Locate the cell with the specified text and output its (x, y) center coordinate. 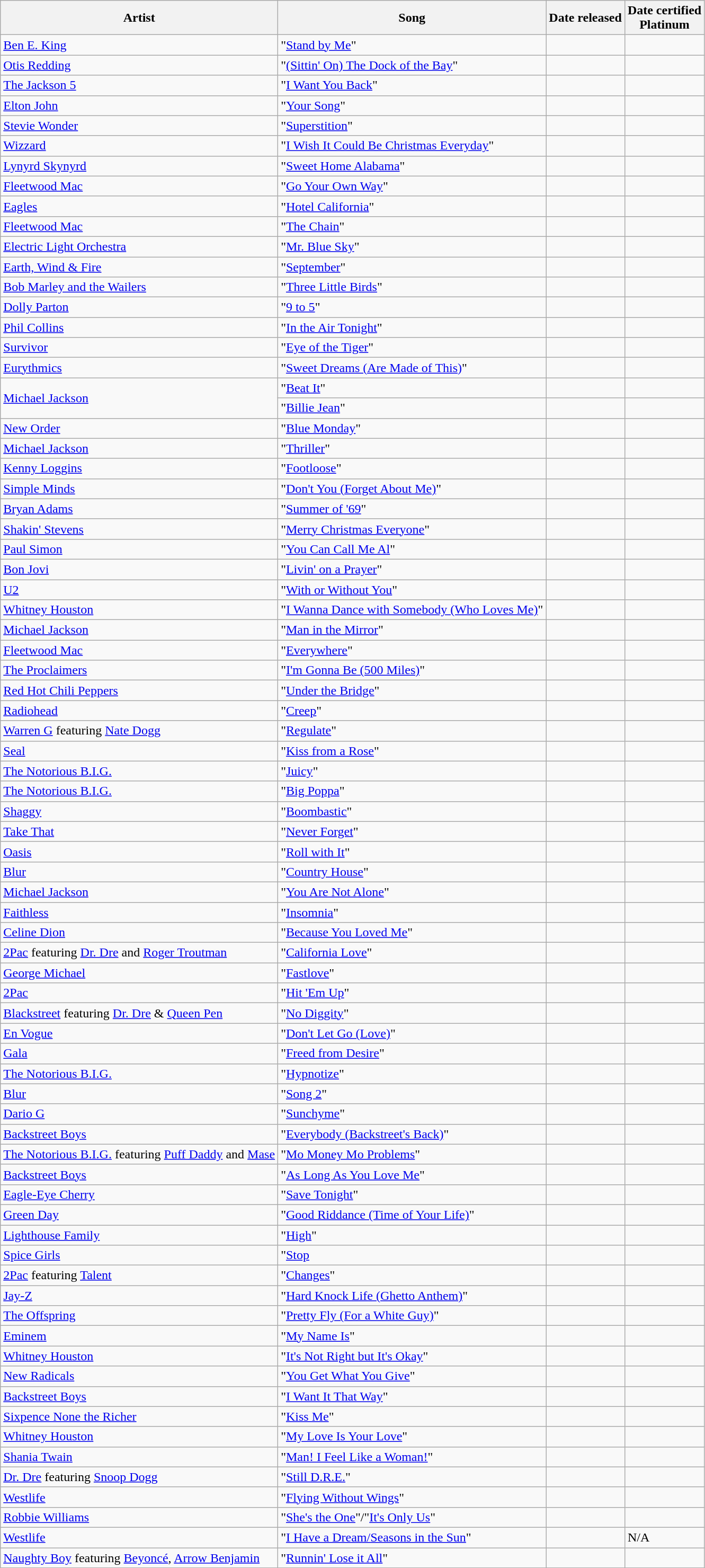
"Insomnia" (412, 912)
Radiohead (139, 711)
The Proclaimers (139, 670)
2Pac featuring Dr. Dre and Roger Troutman (139, 953)
Bryan Adams (139, 509)
"Flying Without Wings" (412, 1497)
Kenny Loggins (139, 468)
Dolly Parton (139, 307)
"Everybody (Backstreet's Back)" (412, 1134)
Red Hot Chili Peppers (139, 690)
"I Want It That Way" (412, 1396)
"Don't You (Forget About Me)" (412, 489)
Shakin' Stevens (139, 529)
"In the Air Tonight" (412, 327)
"Sweet Home Alabama" (412, 166)
"Blue Monday" (412, 428)
"9 to 5" (412, 307)
"Kiss from a Rose" (412, 751)
"You Get What You Give" (412, 1376)
The Notorious B.I.G. featuring Puff Daddy and Mase (139, 1154)
"Mr. Blue Sky" (412, 246)
"Man in the Mirror" (412, 630)
"Sunchyme" (412, 1114)
"Hard Knock Life (Ghetto Anthem)" (412, 1296)
Ben E. King (139, 45)
2Pac featuring Talent (139, 1275)
"You Are Not Alone" (412, 892)
"I Want You Back" (412, 85)
"Regulate" (412, 731)
"My Name Is" (412, 1336)
"Merry Christmas Everyone" (412, 529)
"Mo Money Mo Problems" (412, 1154)
"Kiss Me" (412, 1416)
Dario G (139, 1114)
Oasis (139, 852)
New Order (139, 428)
"Summer of '69" (412, 509)
Eagle-Eye Cherry (139, 1194)
Gala (139, 1053)
Celine Dion (139, 933)
"Beat It" (412, 388)
"Big Poppa" (412, 791)
"Stop (412, 1255)
Bob Marley and the Wailers (139, 287)
Seal (139, 751)
"As Long As You Love Me" (412, 1174)
Song (412, 18)
Wizzard (139, 146)
2Pac (139, 993)
"Song 2" (412, 1094)
"Under the Bridge" (412, 690)
"Roll with It" (412, 852)
"The Chain" (412, 226)
"My Love Is Your Love" (412, 1437)
Shania Twain (139, 1457)
"You Can Call Me Al" (412, 549)
Date released (586, 18)
"California Love" (412, 953)
"She's the One"/"It's Only Us" (412, 1517)
"Save Tonight" (412, 1194)
"Pretty Fly (For a White Guy)" (412, 1316)
Faithless (139, 912)
"Hotel California" (412, 206)
U2 (139, 590)
"Hypnotize" (412, 1074)
"Boombastic" (412, 811)
Robbie Williams (139, 1517)
Dr. Dre featuring Snoop Dogg (139, 1477)
"Country House" (412, 872)
Lighthouse Family (139, 1235)
Date certifiedPlatinum (664, 18)
Paul Simon (139, 549)
Phil Collins (139, 327)
"Because You Loved Me" (412, 933)
Green Day (139, 1215)
"Superstition" (412, 126)
Blackstreet featuring Dr. Dre & Queen Pen (139, 1013)
Sixpence None the Richer (139, 1416)
"Never Forget" (412, 831)
"Fastlove" (412, 973)
"Billie Jean" (412, 408)
"Don't Let Go (Love)" (412, 1033)
"Livin' on a Prayer" (412, 569)
Spice Girls (139, 1255)
"Footloose" (412, 468)
"Juicy" (412, 771)
"Hit 'Em Up" (412, 993)
"Thriller" (412, 448)
"Creep" (412, 711)
"Good Riddance (Time of Your Life)" (412, 1215)
The Jackson 5 (139, 85)
N/A (664, 1537)
Take That (139, 831)
"(Sittin' On) The Dock of the Bay" (412, 65)
"I Wish It Could Be Christmas Everyday" (412, 146)
"Your Song" (412, 105)
Simple Minds (139, 489)
"Still D.R.E." (412, 1477)
Earth, Wind & Fire (139, 267)
"Stand by Me" (412, 45)
Electric Light Orchestra (139, 246)
"I Have a Dream/Seasons in the Sun" (412, 1537)
Eurythmics (139, 368)
Bon Jovi (139, 569)
"Go Your Own Way" (412, 186)
Elton John (139, 105)
New Radicals (139, 1376)
The Offspring (139, 1316)
"Eye of the Tiger" (412, 348)
"Everywhere" (412, 650)
George Michael (139, 973)
"It's Not Right but It's Okay" (412, 1356)
"Sweet Dreams (Are Made of This)" (412, 368)
"With or Without You" (412, 590)
Shaggy (139, 811)
Warren G featuring Nate Dogg (139, 731)
Eagles (139, 206)
"I'm Gonna Be (500 Miles)" (412, 670)
Jay-Z (139, 1296)
"High" (412, 1235)
En Vogue (139, 1033)
"Freed from Desire" (412, 1053)
"Changes" (412, 1275)
"I Wanna Dance with Somebody (Who Loves Me)" (412, 610)
Survivor (139, 348)
"No Diggity" (412, 1013)
"September" (412, 267)
"Three Little Birds" (412, 287)
"Runnin' Lose it All" (412, 1557)
Naughty Boy featuring Beyoncé, Arrow Benjamin (139, 1557)
Eminem (139, 1336)
Lynyrd Skynyrd (139, 166)
Otis Redding (139, 65)
"Man! I Feel Like a Woman!" (412, 1457)
Stevie Wonder (139, 126)
Artist (139, 18)
